Find where the given text appears and provide that cell's center as [x, y] coordinate. 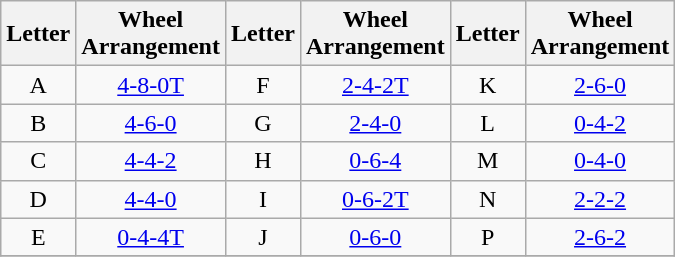
2-6-0 [600, 85]
L [488, 123]
0-4-4T [151, 237]
2-2-2 [600, 199]
P [488, 237]
H [262, 161]
2-4-0 [375, 123]
0-4-0 [600, 161]
G [262, 123]
E [38, 237]
4-4-0 [151, 199]
2-4-2T [375, 85]
N [488, 199]
2-6-2 [600, 237]
C [38, 161]
K [488, 85]
J [262, 237]
0-6-4 [375, 161]
4-4-2 [151, 161]
D [38, 199]
4-6-0 [151, 123]
M [488, 161]
0-4-2 [600, 123]
0-6-2T [375, 199]
4-8-0T [151, 85]
I [262, 199]
0-6-0 [375, 237]
A [38, 85]
B [38, 123]
F [262, 85]
